Find where the given text appears and provide that cell's center as [x, y] coordinate. 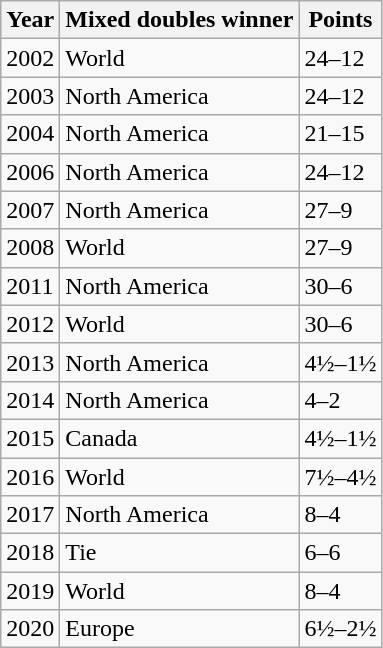
Europe [180, 629]
2003 [30, 96]
6–6 [340, 553]
Canada [180, 438]
Tie [180, 553]
2013 [30, 362]
2011 [30, 286]
2007 [30, 210]
4–2 [340, 400]
Year [30, 20]
2018 [30, 553]
2019 [30, 591]
2017 [30, 515]
2020 [30, 629]
Mixed doubles winner [180, 20]
2016 [30, 477]
2015 [30, 438]
2002 [30, 58]
2006 [30, 172]
2008 [30, 248]
2004 [30, 134]
6½–2½ [340, 629]
7½–4½ [340, 477]
Points [340, 20]
2014 [30, 400]
2012 [30, 324]
21–15 [340, 134]
